Locate the cell with the specified text and output its (x, y) center coordinate. 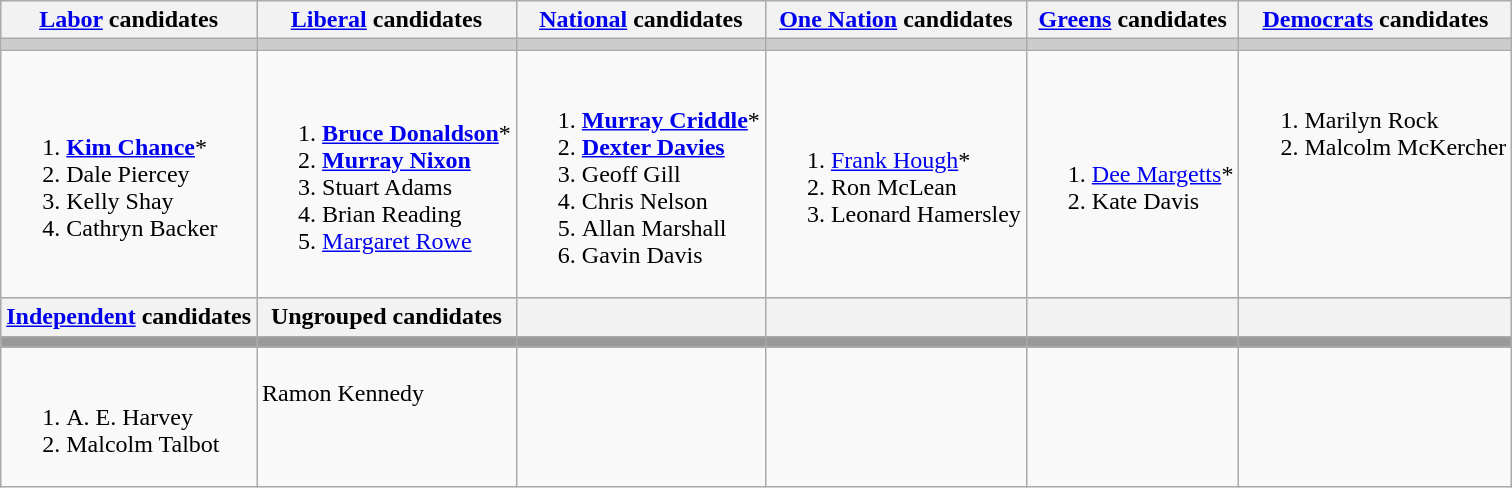
Greens candidates (1132, 20)
National candidates (640, 20)
Ramon Kennedy (387, 417)
Marilyn RockMalcolm McKercher (1376, 174)
Democrats candidates (1376, 20)
Bruce Donaldson*Murray NixonStuart AdamsBrian ReadingMargaret Rowe (387, 174)
One Nation candidates (896, 20)
Independent candidates (129, 317)
Ungrouped candidates (387, 317)
Liberal candidates (387, 20)
Labor candidates (129, 20)
Dee Margetts*Kate Davis (1132, 174)
A. E. HarveyMalcolm Talbot (129, 417)
Kim Chance*Dale PierceyKelly ShayCathryn Backer (129, 174)
Murray Criddle*Dexter DaviesGeoff GillChris NelsonAllan MarshallGavin Davis (640, 174)
Frank Hough*Ron McLeanLeonard Hamersley (896, 174)
